Return the (x, y) coordinate for the center point of the cell that contains the specified text.  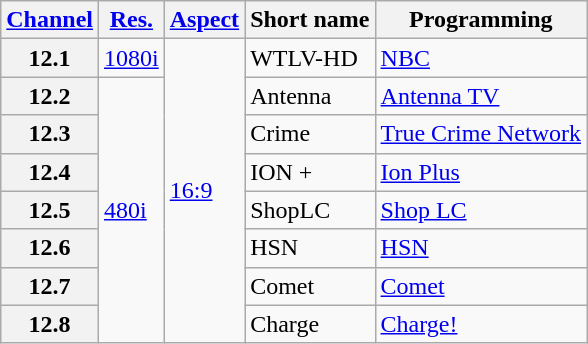
Channel (50, 20)
WTLV-HD (310, 58)
NBC (481, 58)
16:9 (204, 191)
Programming (481, 20)
12.1 (50, 58)
True Crime Network (481, 134)
Antenna (310, 96)
12.2 (50, 96)
12.5 (50, 210)
Crime (310, 134)
12.6 (50, 248)
Shop LC (481, 210)
ShopLC (310, 210)
ION + (310, 172)
Charge! (481, 324)
Ion Plus (481, 172)
Res. (132, 20)
1080i (132, 58)
480i (132, 210)
Aspect (204, 20)
Antenna TV (481, 96)
12.7 (50, 286)
Short name (310, 20)
12.4 (50, 172)
12.8 (50, 324)
12.3 (50, 134)
Charge (310, 324)
